Return the [X, Y] coordinate for the center point of the cell that contains the specified text.  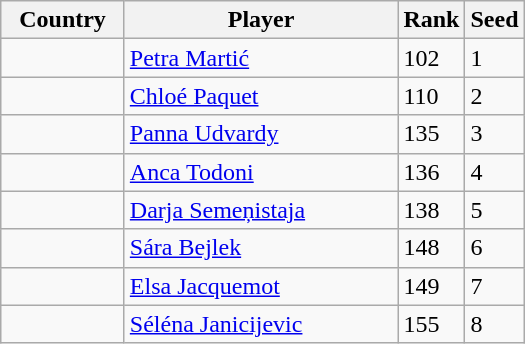
155 [432, 324]
Anca Todoni [261, 172]
Sára Bejlek [261, 248]
Rank [432, 20]
Panna Udvardy [261, 134]
5 [494, 210]
136 [432, 172]
138 [432, 210]
3 [494, 134]
6 [494, 248]
Darja Semeņistaja [261, 210]
Country [63, 20]
2 [494, 96]
7 [494, 286]
148 [432, 248]
149 [432, 286]
8 [494, 324]
110 [432, 96]
Séléna Janicijevic [261, 324]
Chloé Paquet [261, 96]
4 [494, 172]
135 [432, 134]
1 [494, 58]
Seed [494, 20]
Elsa Jacquemot [261, 286]
Player [261, 20]
Petra Martić [261, 58]
102 [432, 58]
